Pinpoint the cell where the given text exists, returning its [x, y] midpoint coordinate. 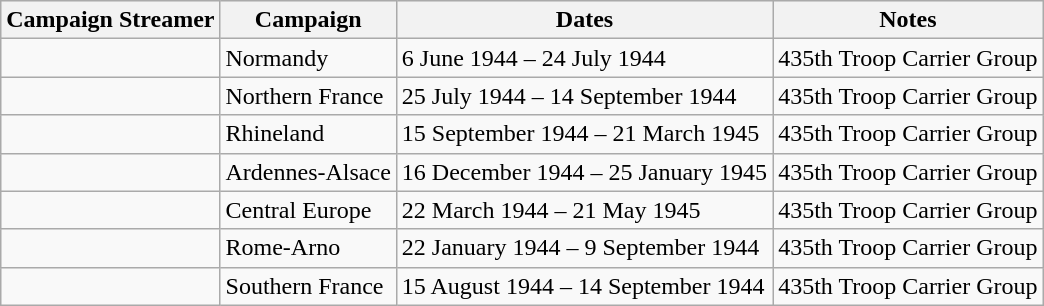
Rhineland [308, 134]
Central Europe [308, 210]
Notes [908, 20]
Campaign [308, 20]
Northern France [308, 96]
Rome-Arno [308, 248]
6 June 1944 – 24 July 1944 [584, 58]
15 September 1944 – 21 March 1945 [584, 134]
Campaign Streamer [110, 20]
Normandy [308, 58]
16 December 1944 – 25 January 1945 [584, 172]
Ardennes-Alsace [308, 172]
Dates [584, 20]
22 January 1944 – 9 September 1944 [584, 248]
22 March 1944 – 21 May 1945 [584, 210]
15 August 1944 – 14 September 1944 [584, 286]
Southern France [308, 286]
25 July 1944 – 14 September 1944 [584, 96]
